For the text-containing cell, return its midpoint in (x, y) coordinate format. 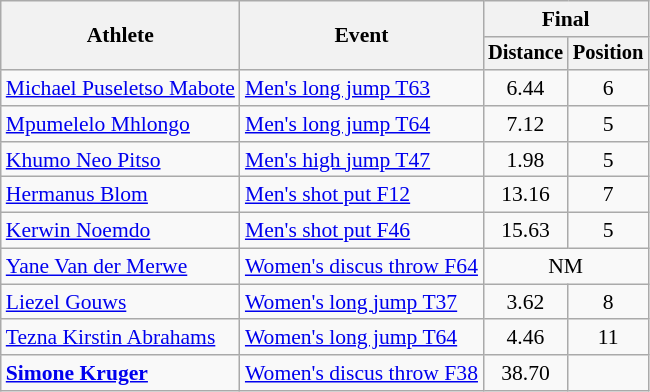
Simone Kruger (120, 373)
1.98 (526, 160)
Men's shot put F46 (362, 231)
Hermanus Blom (120, 195)
Women's discus throw F38 (362, 373)
Women's discus throw F64 (362, 267)
15.63 (526, 231)
11 (608, 338)
NM (566, 267)
Liezel Gouws (120, 302)
4.46 (526, 338)
Tezna Kirstin Abrahams (120, 338)
6 (608, 88)
Distance (526, 54)
Michael Puseletso Mabote (120, 88)
Athlete (120, 36)
13.16 (526, 195)
Event (362, 36)
Position (608, 54)
Khumo Neo Pitso (120, 160)
6.44 (526, 88)
38.70 (526, 373)
Kerwin Noemdo (120, 231)
8 (608, 302)
Yane Van der Merwe (120, 267)
Mpumelelo Mhlongo (120, 124)
7 (608, 195)
Men's high jump T47 (362, 160)
Men's shot put F12 (362, 195)
Men's long jump T63 (362, 88)
3.62 (526, 302)
Final (566, 19)
Men's long jump T64 (362, 124)
Women's long jump T64 (362, 338)
7.12 (526, 124)
Women's long jump T37 (362, 302)
